From the cell containing the given text, extract its center point as [X, Y] coordinate. 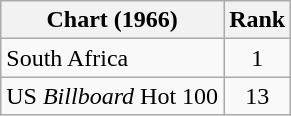
1 [258, 58]
US Billboard Hot 100 [112, 96]
Chart (1966) [112, 20]
South Africa [112, 58]
Rank [258, 20]
13 [258, 96]
